Scan for the cell matching the given text and deliver its [X, Y] coordinate at center. 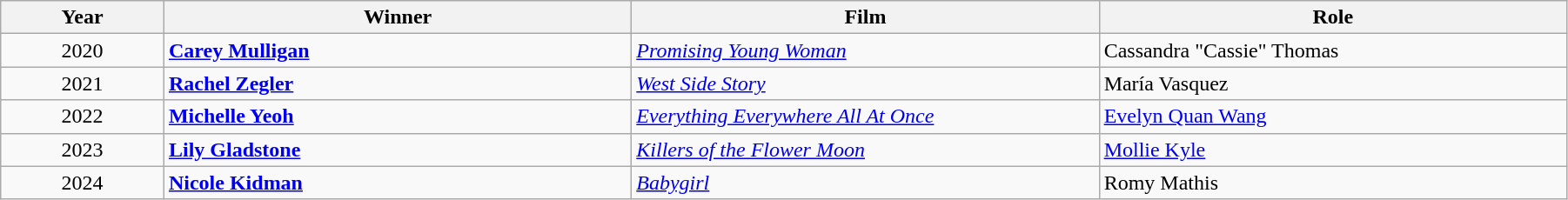
Everything Everywhere All At Once [865, 117]
Lily Gladstone [397, 150]
Romy Mathis [1333, 183]
2020 [83, 50]
Babygirl [865, 183]
2022 [83, 117]
Evelyn Quan Wang [1333, 117]
Role [1333, 17]
2024 [83, 183]
Carey Mulligan [397, 50]
Winner [397, 17]
María Vasquez [1333, 83]
Rachel Zegler [397, 83]
Mollie Kyle [1333, 150]
Year [83, 17]
West Side Story [865, 83]
2021 [83, 83]
Nicole Kidman [397, 183]
Michelle Yeoh [397, 117]
Cassandra "Cassie" Thomas [1333, 50]
Film [865, 17]
Promising Young Woman [865, 50]
2023 [83, 150]
Killers of the Flower Moon [865, 150]
